Return the (X, Y) coordinate for the center point of the cell that contains the specified text.  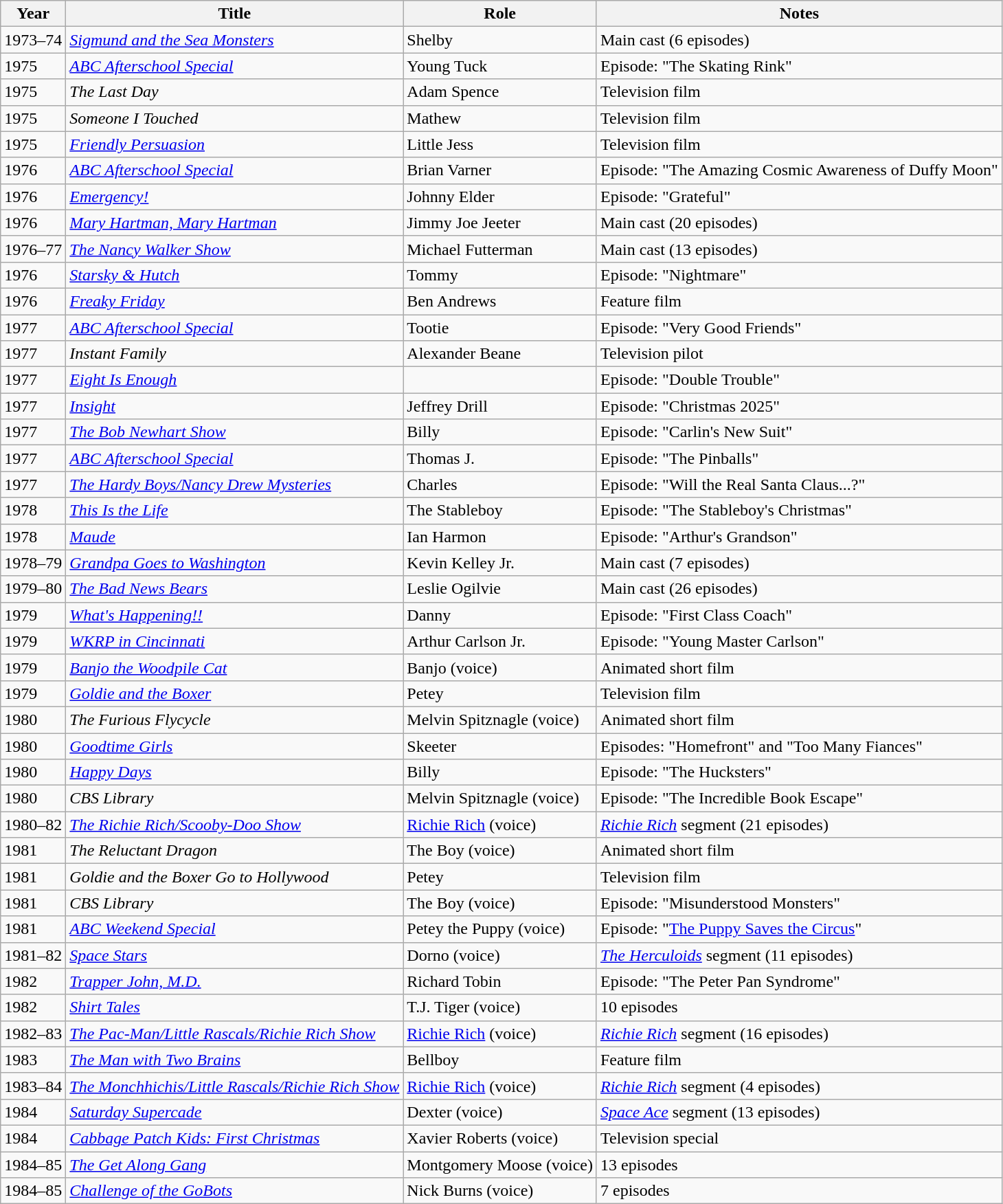
WKRP in Cincinnati (235, 641)
Episode: "Arthur's Grandson" (799, 537)
Cabbage Patch Kids: First Christmas (235, 1138)
Episode: "Double Trouble" (799, 380)
Episode: "The Hucksters" (799, 772)
The Hardy Boys/Nancy Drew Mysteries (235, 484)
Richard Tobin (500, 981)
1979–80 (33, 589)
Goldie and the Boxer Go to Hollywood (235, 877)
Arthur Carlson Jr. (500, 641)
Petey the Puppy (voice) (500, 929)
Mary Hartman, Mary Hartman (235, 223)
Shirt Tales (235, 1007)
Episode: "The Peter Pan Syndrome" (799, 981)
The Man with Two Brains (235, 1060)
Episode: "The Skating Rink" (799, 66)
Challenge of the GoBots (235, 1191)
This Is the Life (235, 511)
Tommy (500, 275)
Starsky & Hutch (235, 275)
Main cast (7 episodes) (799, 563)
Maude (235, 537)
Leslie Ogilvie (500, 589)
Sigmund and the Sea Monsters (235, 40)
Episode: "The Puppy Saves the Circus" (799, 929)
Bellboy (500, 1060)
The Furious Flycycle (235, 720)
Adam Spence (500, 92)
Episode: "The Amazing Cosmic Awareness of Duffy Moon" (799, 170)
Banjo the Woodpile Cat (235, 667)
Television special (799, 1138)
Brian Varner (500, 170)
1981–82 (33, 955)
Young Tuck (500, 66)
Episode: "Carlin's New Suit" (799, 432)
Year (33, 14)
Johnny Elder (500, 197)
Nick Burns (voice) (500, 1191)
1978–79 (33, 563)
Jeffrey Drill (500, 406)
Role (500, 14)
Mathew (500, 118)
Eight Is Enough (235, 380)
Episode: "Christmas 2025" (799, 406)
Goodtime Girls (235, 746)
1982–83 (33, 1034)
Episode: "Misunderstood Monsters" (799, 903)
Dexter (voice) (500, 1112)
Thomas J. (500, 458)
Saturday Supercade (235, 1112)
10 episodes (799, 1007)
Notes (799, 14)
Insight (235, 406)
Happy Days (235, 772)
Title (235, 14)
What's Happening!! (235, 615)
7 episodes (799, 1191)
Episode: "First Class Coach" (799, 615)
Goldie and the Boxer (235, 693)
The Pac-Man/Little Rascals/Richie Rich Show (235, 1034)
Richie Rich segment (4 episodes) (799, 1086)
Main cast (6 episodes) (799, 40)
Episode: "The Incredible Book Escape" (799, 799)
Xavier Roberts (voice) (500, 1138)
Friendly Persuasion (235, 144)
Montgomery Moose (voice) (500, 1165)
Episode: "The Stableboy's Christmas" (799, 511)
Jimmy Joe Jeeter (500, 223)
The Herculoids segment (11 episodes) (799, 955)
T.J. Tiger (voice) (500, 1007)
Space Stars (235, 955)
The Richie Rich/Scooby-Doo Show (235, 825)
The Bob Newhart Show (235, 432)
Danny (500, 615)
Episode: "Very Good Friends" (799, 328)
Little Jess (500, 144)
Dorno (voice) (500, 955)
The Bad News Bears (235, 589)
The Monchhichis/Little Rascals/Richie Rich Show (235, 1086)
Television pilot (799, 354)
13 episodes (799, 1165)
1983–84 (33, 1086)
Richie Rich segment (16 episodes) (799, 1034)
1976–77 (33, 249)
Ben Andrews (500, 301)
Episode: "Will the Real Santa Claus...?" (799, 484)
Space Ace segment (13 episodes) (799, 1112)
The Reluctant Dragon (235, 851)
Episode: "Grateful" (799, 197)
ABC Weekend Special (235, 929)
Shelby (500, 40)
Freaky Friday (235, 301)
1973–74 (33, 40)
Kevin Kelley Jr. (500, 563)
Banjo (voice) (500, 667)
Trapper John, M.D. (235, 981)
The Nancy Walker Show (235, 249)
Michael Futterman (500, 249)
Tootie (500, 328)
The Stableboy (500, 511)
Episode: "Nightmare" (799, 275)
The Last Day (235, 92)
1980–82 (33, 825)
The Get Along Gang (235, 1165)
Instant Family (235, 354)
Richie Rich segment (21 episodes) (799, 825)
Grandpa Goes to Washington (235, 563)
Main cast (13 episodes) (799, 249)
Alexander Beane (500, 354)
Charles (500, 484)
1983 (33, 1060)
Skeeter (500, 746)
Main cast (26 episodes) (799, 589)
Episode: "Young Master Carlson" (799, 641)
Main cast (20 episodes) (799, 223)
Episode: "The Pinballs" (799, 458)
Someone I Touched (235, 118)
Episodes: "Homefront" and "Too Many Fiances" (799, 746)
Ian Harmon (500, 537)
Emergency! (235, 197)
